For the text-containing cell, return its midpoint in (x, y) coordinate format. 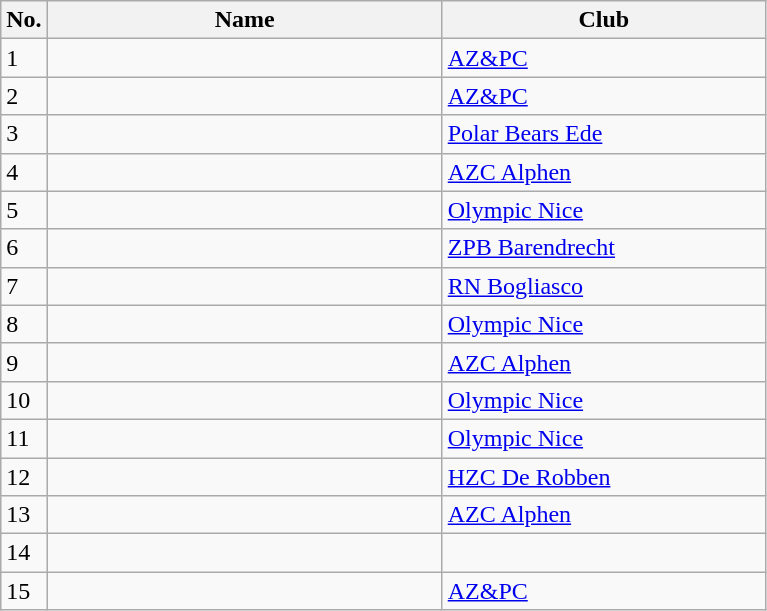
15 (24, 591)
14 (24, 553)
2 (24, 96)
1 (24, 58)
RN Bogliasco (604, 286)
Name (244, 20)
4 (24, 172)
7 (24, 286)
ZPB Barendrecht (604, 248)
Polar Bears Ede (604, 134)
10 (24, 400)
5 (24, 210)
3 (24, 134)
No. (24, 20)
6 (24, 248)
9 (24, 362)
8 (24, 324)
12 (24, 477)
HZC De Robben (604, 477)
Club (604, 20)
13 (24, 515)
11 (24, 438)
